Capture the cell that displays the provided text and extract its [x, y] central coordinate. 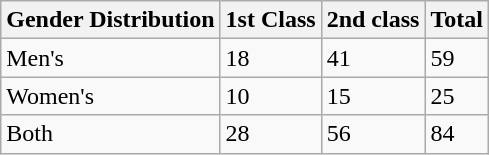
59 [457, 58]
Women's [110, 96]
41 [373, 58]
1st Class [270, 20]
15 [373, 96]
Men's [110, 58]
18 [270, 58]
Total [457, 20]
10 [270, 96]
84 [457, 134]
Gender Distribution [110, 20]
Both [110, 134]
28 [270, 134]
2nd class [373, 20]
25 [457, 96]
56 [373, 134]
